Detect which cell encompasses the target text, then output its (X, Y) center coordinate. 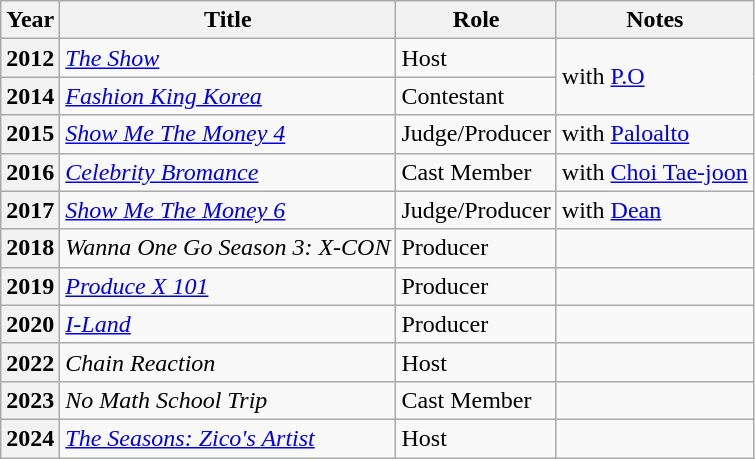
2018 (30, 248)
Show Me The Money 4 (228, 134)
Celebrity Bromance (228, 172)
2022 (30, 362)
Role (476, 20)
with Paloalto (654, 134)
with Choi Tae-joon (654, 172)
Wanna One Go Season 3: X-CON (228, 248)
Title (228, 20)
with P.O (654, 77)
The Seasons: Zico's Artist (228, 438)
2015 (30, 134)
Notes (654, 20)
2024 (30, 438)
Contestant (476, 96)
2020 (30, 324)
Chain Reaction (228, 362)
No Math School Trip (228, 400)
I-Land (228, 324)
Fashion King Korea (228, 96)
2012 (30, 58)
Show Me The Money 6 (228, 210)
2016 (30, 172)
2017 (30, 210)
The Show (228, 58)
with Dean (654, 210)
2014 (30, 96)
2019 (30, 286)
Produce X 101 (228, 286)
Year (30, 20)
2023 (30, 400)
